Capture the cell that displays the provided text and extract its (x, y) central coordinate. 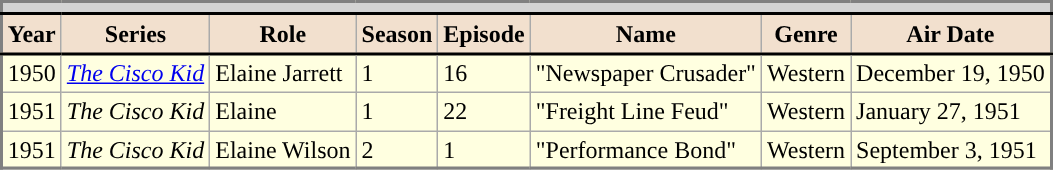
Episode (484, 34)
2 (397, 149)
Year (32, 34)
September 3, 1951 (951, 149)
Season (397, 34)
22 (484, 111)
January 27, 1951 (951, 111)
Series (135, 34)
Elaine Jarrett (283, 74)
Genre (806, 34)
1950 (32, 74)
"Performance Bond" (646, 149)
"Newspaper Crusader" (646, 74)
Role (283, 34)
Name (646, 34)
Elaine (283, 111)
Air Date (951, 34)
Elaine Wilson (283, 149)
16 (484, 74)
"Freight Line Feud" (646, 111)
December 19, 1950 (951, 74)
